Search for the cell housing the specified text and yield its (x, y) center coordinate. 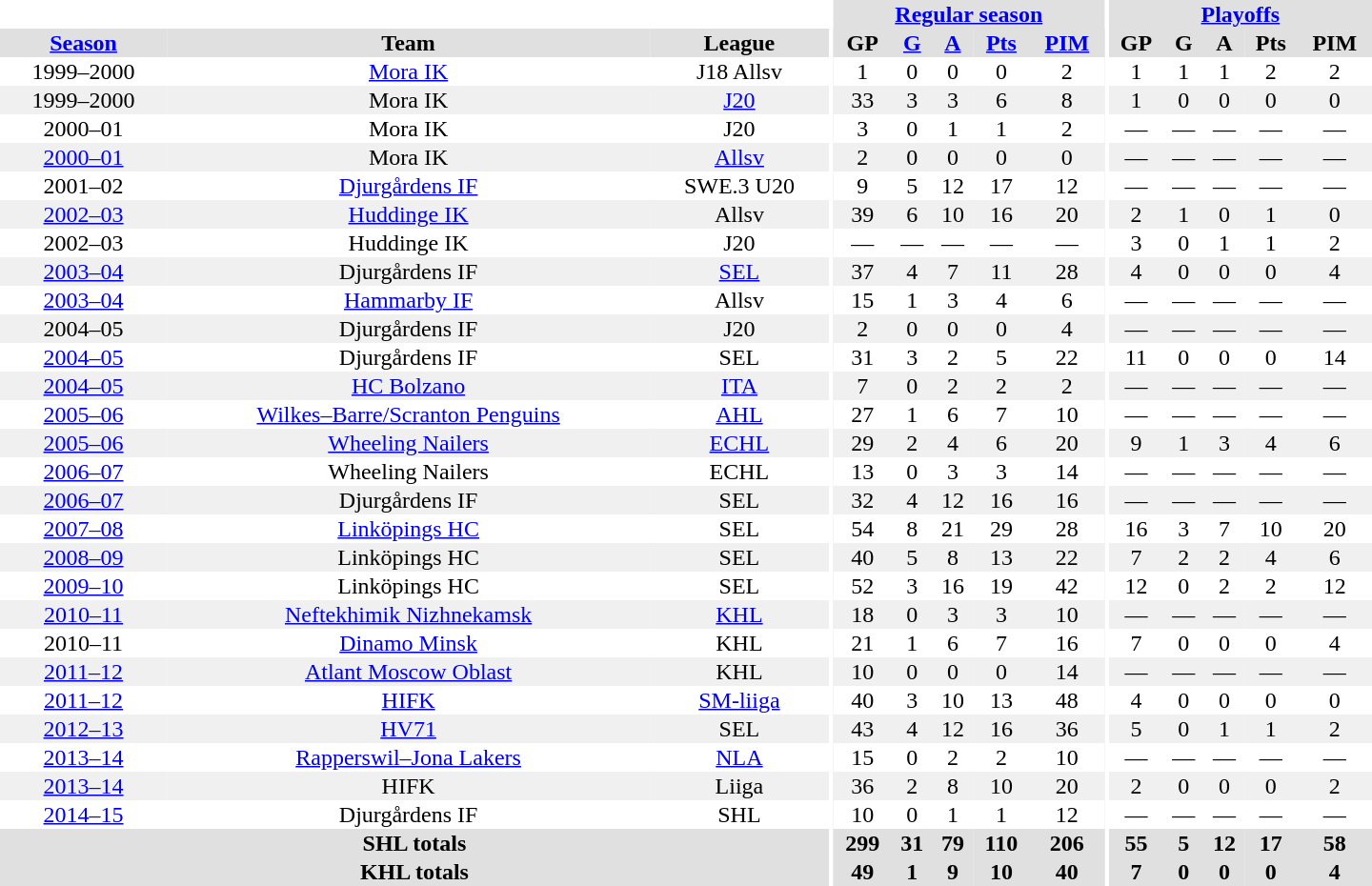
52 (863, 586)
J18 Allsv (739, 71)
ITA (739, 386)
49 (863, 872)
206 (1067, 843)
19 (1000, 586)
42 (1067, 586)
League (739, 43)
2008–09 (84, 557)
58 (1334, 843)
2009–10 (84, 586)
54 (863, 529)
Liiga (739, 786)
AHL (739, 414)
Regular season (970, 14)
2007–08 (84, 529)
SHL (739, 815)
Dinamo Minsk (408, 643)
KHL totals (414, 872)
SHL totals (414, 843)
32 (863, 500)
HC Bolzano (408, 386)
55 (1136, 843)
SWE.3 U20 (739, 186)
299 (863, 843)
Team (408, 43)
Hammarby IF (408, 300)
Rapperswil–Jona Lakers (408, 757)
48 (1067, 700)
110 (1000, 843)
33 (863, 100)
18 (863, 614)
Season (84, 43)
39 (863, 214)
2012–13 (84, 729)
NLA (739, 757)
79 (953, 843)
37 (863, 272)
Neftekhimik Nizhnekamsk (408, 614)
2014–15 (84, 815)
SM-liiga (739, 700)
27 (863, 414)
HV71 (408, 729)
Playoffs (1241, 14)
43 (863, 729)
Wilkes–Barre/Scranton Penguins (408, 414)
Atlant Moscow Oblast (408, 672)
2001–02 (84, 186)
